Search for the cell housing the specified text and yield its [X, Y] center coordinate. 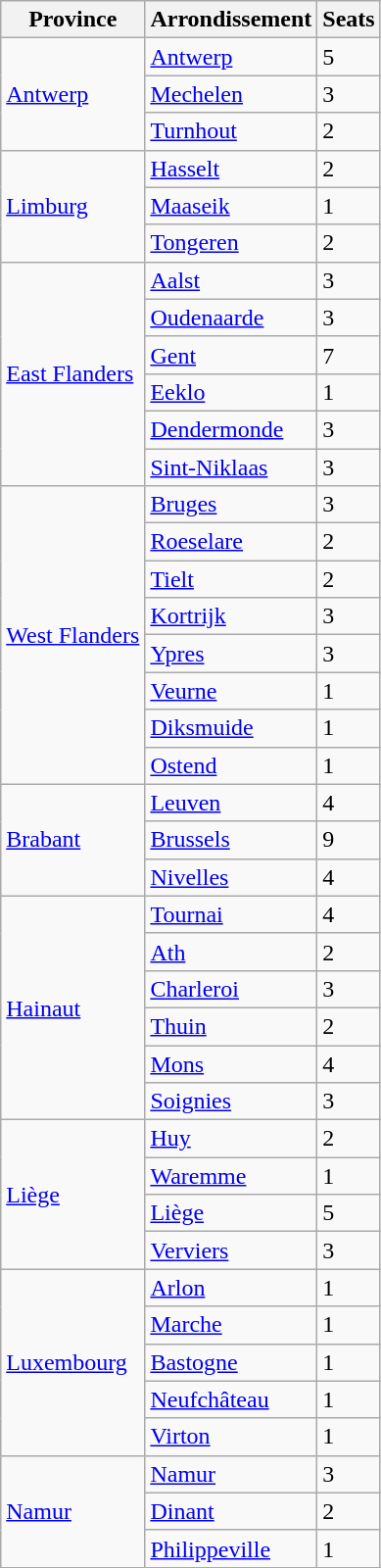
Thuin [231, 1026]
Arlon [231, 1288]
Brussels [231, 840]
Province [72, 20]
Waremme [231, 1176]
Roeselare [231, 542]
East Flanders [72, 373]
Sint-Niklaas [231, 467]
Aalst [231, 280]
Gent [231, 355]
Neufchâteau [231, 1399]
Luxembourg [72, 1362]
Mechelen [231, 94]
Seats [349, 20]
Ath [231, 952]
Eeklo [231, 392]
Leuven [231, 803]
Philippeville [231, 1548]
Ostend [231, 765]
Marche [231, 1325]
Huy [231, 1139]
Bastogne [231, 1362]
Charleroi [231, 989]
Turnhout [231, 131]
Kortrijk [231, 616]
Dinant [231, 1511]
Bruges [231, 505]
West Flanders [72, 635]
Tournai [231, 914]
Tongeren [231, 243]
Brabant [72, 840]
Nivelles [231, 877]
7 [349, 355]
Maaseik [231, 206]
Verviers [231, 1250]
Dendermonde [231, 429]
Hainaut [72, 1007]
Soignies [231, 1102]
Diksmuide [231, 728]
Ypres [231, 654]
Oudenaarde [231, 318]
Tielt [231, 579]
Hasselt [231, 169]
Virton [231, 1437]
9 [349, 840]
Limburg [72, 206]
Veurne [231, 691]
Arrondissement [231, 20]
Mons [231, 1063]
